For the text-containing cell, return its midpoint in [X, Y] coordinate format. 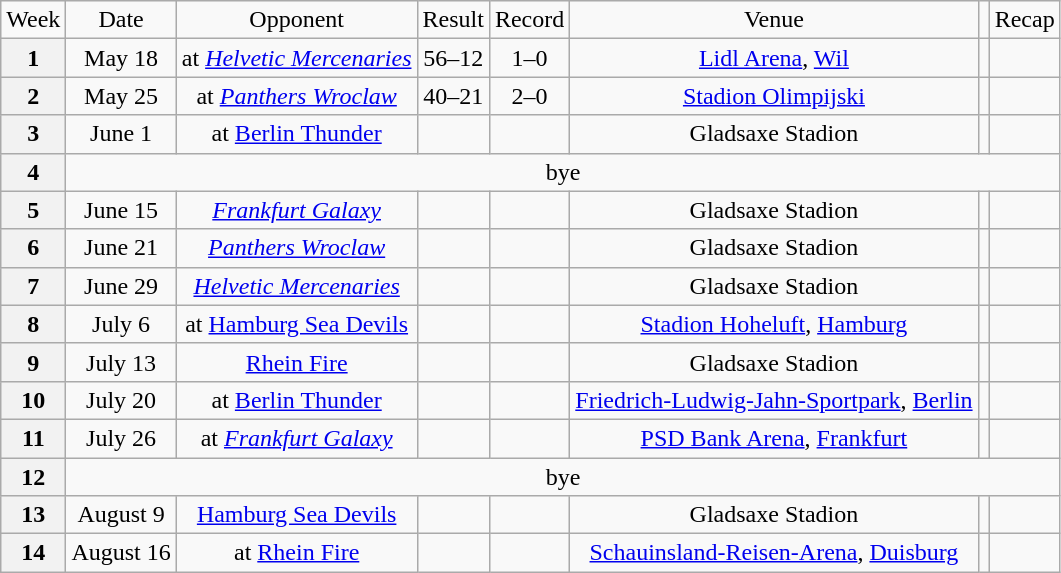
June 1 [121, 134]
Result [453, 20]
PSD Bank Arena, Frankfurt [774, 438]
June 15 [121, 210]
Recap [1024, 20]
4 [34, 172]
June 29 [121, 286]
Opponent [296, 20]
Friedrich-Ludwig-Jahn-Sportpark, Berlin [774, 400]
14 [34, 553]
2 [34, 96]
Rhein Fire [296, 362]
Venue [774, 20]
Stadion Olimpijski [774, 96]
10 [34, 400]
at Helvetic Mercenaries [296, 58]
August 16 [121, 553]
40–21 [453, 96]
1–0 [529, 58]
Record [529, 20]
Lidl Arena, Wil [774, 58]
6 [34, 248]
8 [34, 324]
June 21 [121, 248]
July 13 [121, 362]
Date [121, 20]
July 6 [121, 324]
May 25 [121, 96]
3 [34, 134]
11 [34, 438]
at Hamburg Sea Devils [296, 324]
Hamburg Sea Devils [296, 515]
August 9 [121, 515]
May 18 [121, 58]
Stadion Hoheluft, Hamburg [774, 324]
at Rhein Fire [296, 553]
at Frankfurt Galaxy [296, 438]
56–12 [453, 58]
Week [34, 20]
13 [34, 515]
1 [34, 58]
12 [34, 477]
9 [34, 362]
at Panthers Wroclaw [296, 96]
Frankfurt Galaxy [296, 210]
2–0 [529, 96]
July 20 [121, 400]
7 [34, 286]
July 26 [121, 438]
Panthers Wroclaw [296, 248]
Schauinsland-Reisen-Arena, Duisburg [774, 553]
5 [34, 210]
Helvetic Mercenaries [296, 286]
